For the text-containing cell, return its midpoint in (X, Y) coordinate format. 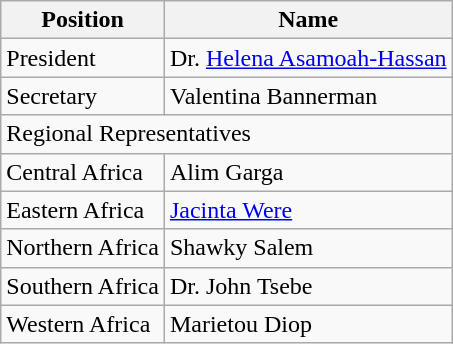
Jacinta Were (308, 210)
Eastern Africa (83, 210)
Regional Representatives (226, 134)
Shawky Salem (308, 248)
Western Africa (83, 324)
Name (308, 20)
Alim Garga (308, 172)
Southern Africa (83, 286)
Marietou Diop (308, 324)
Position (83, 20)
Valentina Bannerman (308, 96)
Northern Africa (83, 248)
President (83, 58)
Dr. Helena Asamoah-Hassan (308, 58)
Dr. John Tsebe (308, 286)
Central Africa (83, 172)
Secretary (83, 96)
